Extract the (x, y) coordinate from the center of the cell holding the provided text.  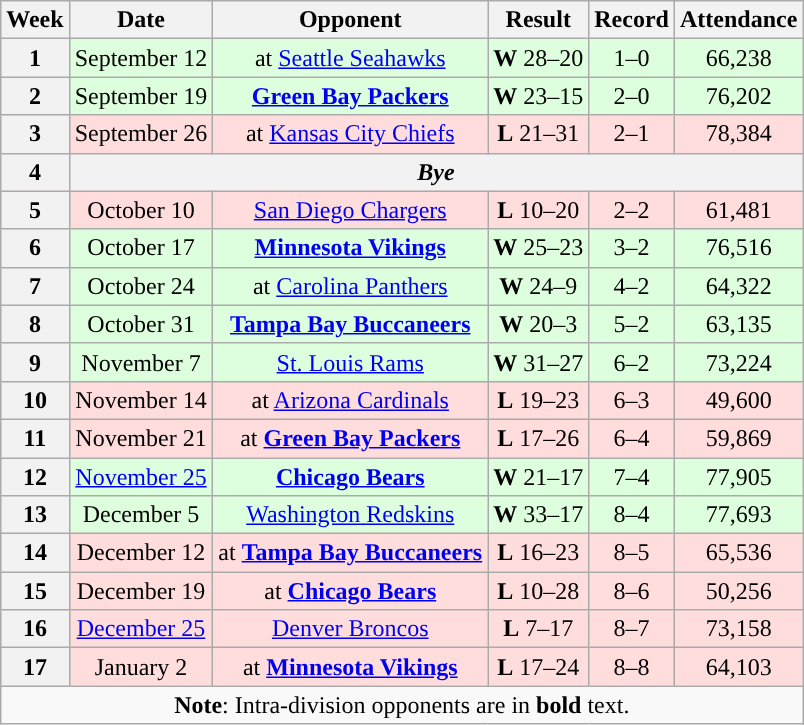
November 21 (141, 438)
September 26 (141, 134)
64,322 (738, 286)
Opponent (350, 20)
3–2 (632, 248)
Result (538, 20)
Washington Redskins (350, 515)
December 5 (141, 515)
at Kansas City Chiefs (350, 134)
November 7 (141, 362)
Record (632, 20)
at Chicago Bears (350, 591)
Chicago Bears (350, 477)
5–2 (632, 324)
17 (35, 667)
October 24 (141, 286)
Minnesota Vikings (350, 248)
Green Bay Packers (350, 96)
L 19–23 (538, 400)
9 (35, 362)
73,158 (738, 629)
3 (35, 134)
78,384 (738, 134)
16 (35, 629)
8 (35, 324)
11 (35, 438)
12 (35, 477)
October 10 (141, 210)
6 (35, 248)
15 (35, 591)
W 21–17 (538, 477)
6–2 (632, 362)
Bye (436, 172)
at Tampa Bay Buccaneers (350, 553)
at Seattle Seahawks (350, 58)
October 31 (141, 324)
W 28–20 (538, 58)
1 (35, 58)
4–2 (632, 286)
at Carolina Panthers (350, 286)
L 21–31 (538, 134)
6–3 (632, 400)
W 33–17 (538, 515)
Date (141, 20)
7–4 (632, 477)
at Arizona Cardinals (350, 400)
San Diego Chargers (350, 210)
September 19 (141, 96)
8–8 (632, 667)
5 (35, 210)
7 (35, 286)
10 (35, 400)
49,600 (738, 400)
L 10–28 (538, 591)
8–5 (632, 553)
December 19 (141, 591)
2–1 (632, 134)
77,693 (738, 515)
December 25 (141, 629)
L 7–17 (538, 629)
at Minnesota Vikings (350, 667)
2–2 (632, 210)
76,516 (738, 248)
13 (35, 515)
6–4 (632, 438)
61,481 (738, 210)
Tampa Bay Buccaneers (350, 324)
September 12 (141, 58)
8–4 (632, 515)
2 (35, 96)
63,135 (738, 324)
4 (35, 172)
W 25–23 (538, 248)
W 23–15 (538, 96)
St. Louis Rams (350, 362)
8–7 (632, 629)
December 12 (141, 553)
1–0 (632, 58)
W 20–3 (538, 324)
14 (35, 553)
January 2 (141, 667)
65,536 (738, 553)
2–0 (632, 96)
66,238 (738, 58)
76,202 (738, 96)
59,869 (738, 438)
November 14 (141, 400)
8–6 (632, 591)
Note: Intra-division opponents are in bold text. (402, 705)
at Green Bay Packers (350, 438)
73,224 (738, 362)
77,905 (738, 477)
Attendance (738, 20)
64,103 (738, 667)
Week (35, 20)
October 17 (141, 248)
L 17–26 (538, 438)
50,256 (738, 591)
L 10–20 (538, 210)
November 25 (141, 477)
W 31–27 (538, 362)
L 17–24 (538, 667)
W 24–9 (538, 286)
L 16–23 (538, 553)
Denver Broncos (350, 629)
